Extract the [X, Y] coordinate from the center of the cell holding the provided text.  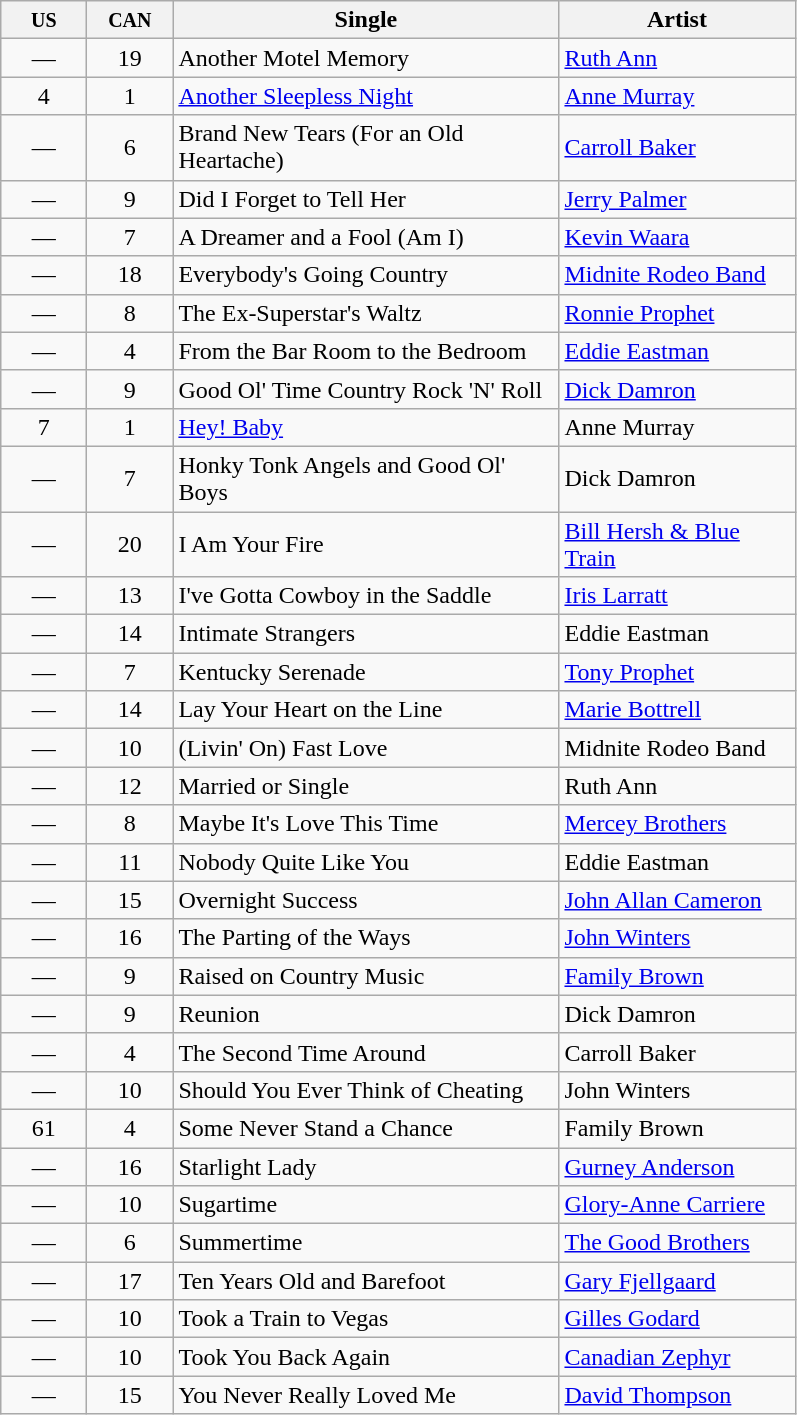
Kevin Waara [677, 237]
(Livin' On) Fast Love [366, 748]
Raised on Country Music [366, 976]
Married or Single [366, 786]
Summertime [366, 1243]
Intimate Strangers [366, 634]
Did I Forget to Tell Her [366, 199]
Gary Fjellgaard [677, 1281]
The Second Time Around [366, 1052]
13 [130, 596]
20 [130, 544]
Lay Your Heart on the Line [366, 710]
Some Never Stand a Chance [366, 1128]
Single [366, 20]
Another Sleepless Night [366, 96]
Artist [677, 20]
17 [130, 1281]
19 [130, 58]
12 [130, 786]
Sugartime [366, 1205]
CAN [130, 20]
Gilles Godard [677, 1319]
Marie Bottrell [677, 710]
Canadian Zephyr [677, 1357]
Honky Tonk Angels and Good Ol' Boys [366, 478]
I've Gotta Cowboy in the Saddle [366, 596]
11 [130, 862]
Good Ol' Time Country Rock 'N' Roll [366, 389]
Tony Prophet [677, 672]
You Never Really Loved Me [366, 1395]
Iris Larratt [677, 596]
Nobody Quite Like You [366, 862]
The Ex-Superstar's Waltz [366, 313]
18 [130, 275]
David Thompson [677, 1395]
A Dreamer and a Fool (Am I) [366, 237]
From the Bar Room to the Bedroom [366, 351]
Jerry Palmer [677, 199]
Mercey Brothers [677, 824]
Maybe It's Love This Time [366, 824]
The Parting of the Ways [366, 938]
US [44, 20]
Starlight Lady [366, 1167]
Hey! Baby [366, 427]
Took a Train to Vegas [366, 1319]
Kentucky Serenade [366, 672]
61 [44, 1128]
Overnight Success [366, 900]
Another Motel Memory [366, 58]
Brand New Tears (For an Old Heartache) [366, 148]
Reunion [366, 1014]
Ronnie Prophet [677, 313]
Ten Years Old and Barefoot [366, 1281]
Bill Hersh & Blue Train [677, 544]
Everybody's Going Country [366, 275]
Glory-Anne Carriere [677, 1205]
The Good Brothers [677, 1243]
Gurney Anderson [677, 1167]
Took You Back Again [366, 1357]
I Am Your Fire [366, 544]
Should You Ever Think of Cheating [366, 1090]
John Allan Cameron [677, 900]
